Return [X, Y] of the center of cell containing provided text 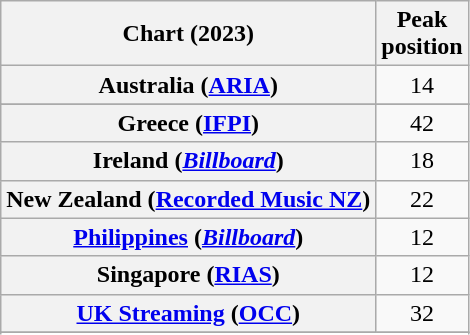
Philippines (Billboard) [188, 237]
Peakposition [422, 34]
22 [422, 199]
New Zealand (Recorded Music NZ) [188, 199]
42 [422, 123]
Australia (ARIA) [188, 85]
Greece (IFPI) [188, 123]
Chart (2023) [188, 34]
Singapore (RIAS) [188, 275]
14 [422, 85]
Ireland (Billboard) [188, 161]
UK Streaming (OCC) [188, 313]
32 [422, 313]
18 [422, 161]
